Scan for the cell matching the given text and deliver its [X, Y] coordinate at center. 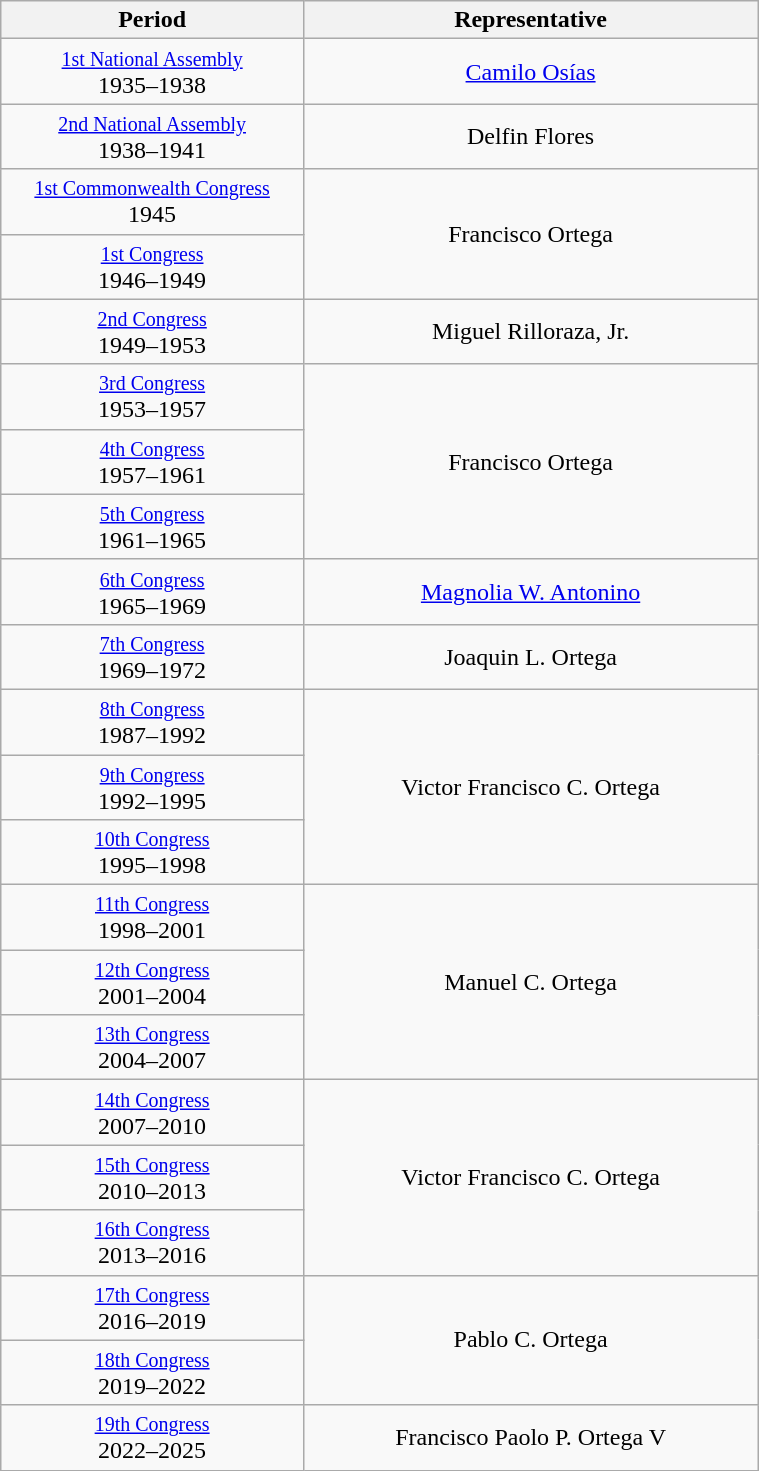
Period [152, 20]
4th Congress1957–1961 [152, 462]
7th Congress1969–1972 [152, 656]
Representative [530, 20]
16th Congress2013–2016 [152, 1242]
Delfin Flores [530, 136]
Pablo C. Ortega [530, 1340]
Joaquin L. Ortega [530, 656]
1st National Assembly1935–1938 [152, 72]
1st Congress1946–1949 [152, 266]
11th Congress1998–2001 [152, 918]
5th Congress1961–1965 [152, 526]
17th Congress2016–2019 [152, 1308]
12th Congress2001–2004 [152, 982]
Camilo Osías [530, 72]
14th Congress2007–2010 [152, 1112]
Manuel C. Ortega [530, 982]
19th Congress2022–2025 [152, 1438]
13th Congress2004–2007 [152, 1048]
6th Congress1965–1969 [152, 592]
15th Congress2010–2013 [152, 1178]
Francisco Paolo P. Ortega V [530, 1438]
8th Congress1987–1992 [152, 722]
9th Congress1992–1995 [152, 786]
Magnolia W. Antonino [530, 592]
10th Congress1995–1998 [152, 852]
3rd Congress1953–1957 [152, 396]
2nd Congress1949–1953 [152, 332]
2nd National Assembly1938–1941 [152, 136]
Miguel Rilloraza, Jr. [530, 332]
18th Congress2019–2022 [152, 1372]
1st Commonwealth Congress1945 [152, 202]
